Provide the [x, y] coordinate of the cell's center where the given text is located.  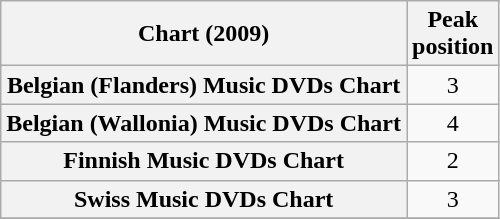
Chart (2009) [204, 34]
Swiss Music DVDs Chart [204, 199]
Peakposition [452, 34]
2 [452, 161]
Finnish Music DVDs Chart [204, 161]
Belgian (Wallonia) Music DVDs Chart [204, 123]
4 [452, 123]
Belgian (Flanders) Music DVDs Chart [204, 85]
